Extract the [X, Y] coordinate from the center of the cell holding the provided text.  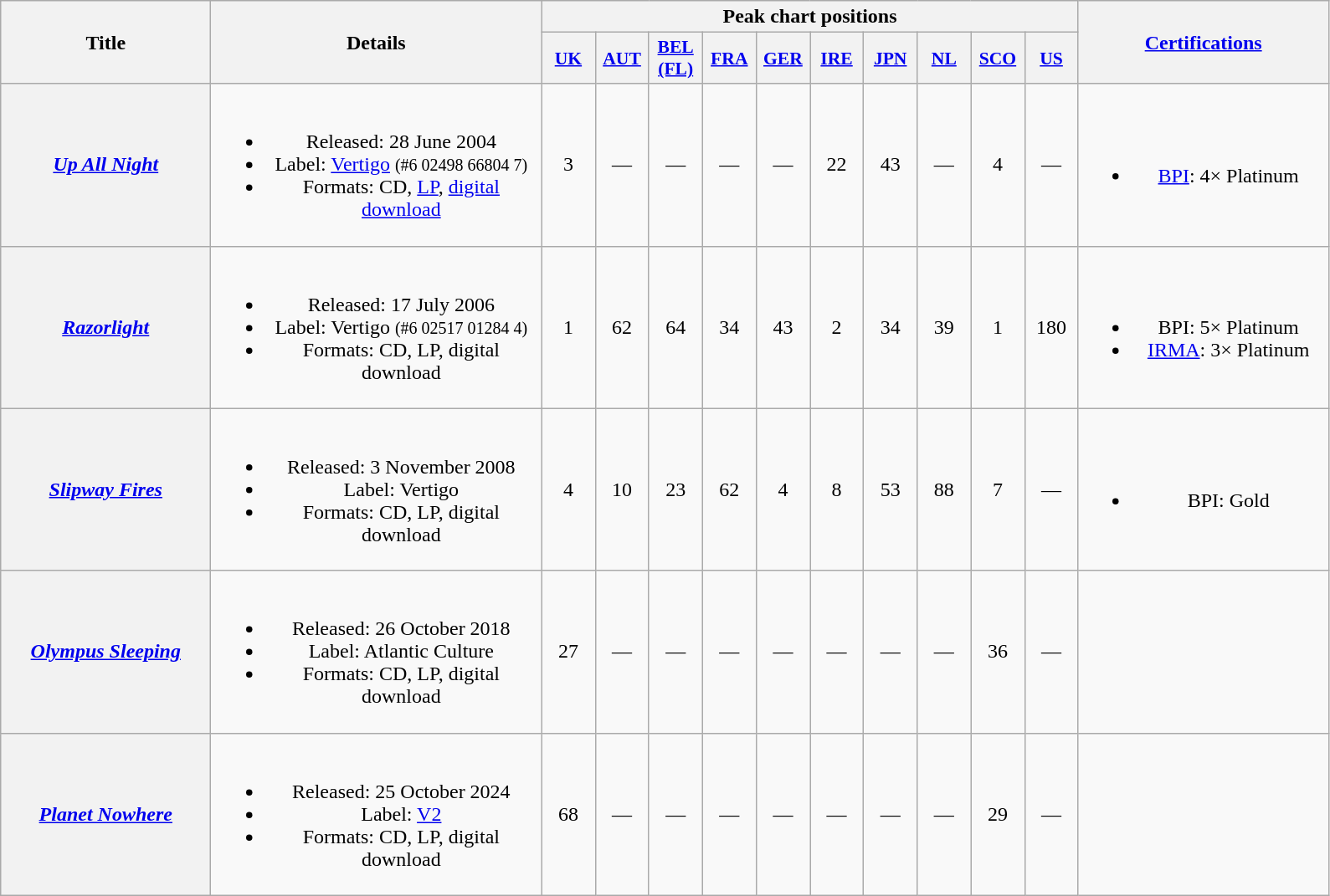
JPN [891, 59]
Planet Nowhere [105, 814]
22 [837, 165]
SCO [998, 59]
Title [105, 42]
Slipway Fires [105, 489]
Released: 26 October 2018Label: Atlantic CultureFormats: CD, LP, digital download [377, 652]
NL [944, 59]
Details [377, 42]
23 [675, 489]
2 [837, 327]
BPI: 4× Platinum [1204, 165]
Razorlight [105, 327]
7 [998, 489]
Peak chart positions [810, 17]
29 [998, 814]
Released: 28 June 2004Label: Vertigo (#6 02498 66804 7)Formats: CD, LP, digital download [377, 165]
BPI: 5× PlatinumIRMA: 3× Platinum [1204, 327]
Olympus Sleeping [105, 652]
3 [568, 165]
68 [568, 814]
GER [783, 59]
FRA [729, 59]
Up All Night [105, 165]
8 [837, 489]
Released: 3 November 2008Label: VertigoFormats: CD, LP, digital download [377, 489]
39 [944, 327]
US [1051, 59]
180 [1051, 327]
88 [944, 489]
Certifications [1204, 42]
BPI: Gold [1204, 489]
36 [998, 652]
AUT [622, 59]
27 [568, 652]
Released: 25 October 2024Label: V2Formats: CD, LP, digital download [377, 814]
UK [568, 59]
53 [891, 489]
BEL(FL) [675, 59]
Released: 17 July 2006Label: Vertigo (#6 02517 01284 4)Formats: CD, LP, digital download [377, 327]
10 [622, 489]
64 [675, 327]
IRE [837, 59]
